Find where the given text appears and provide that cell's center as (x, y) coordinate. 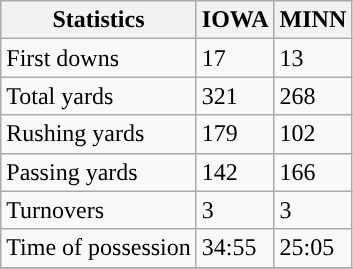
Time of possession (99, 248)
Turnovers (99, 210)
MINN (313, 20)
17 (235, 58)
142 (235, 172)
First downs (99, 58)
166 (313, 172)
13 (313, 58)
Rushing yards (99, 134)
Statistics (99, 20)
25:05 (313, 248)
321 (235, 96)
102 (313, 134)
Total yards (99, 96)
268 (313, 96)
Passing yards (99, 172)
179 (235, 134)
IOWA (235, 20)
34:55 (235, 248)
